Detect which cell encompasses the target text, then output its (X, Y) center coordinate. 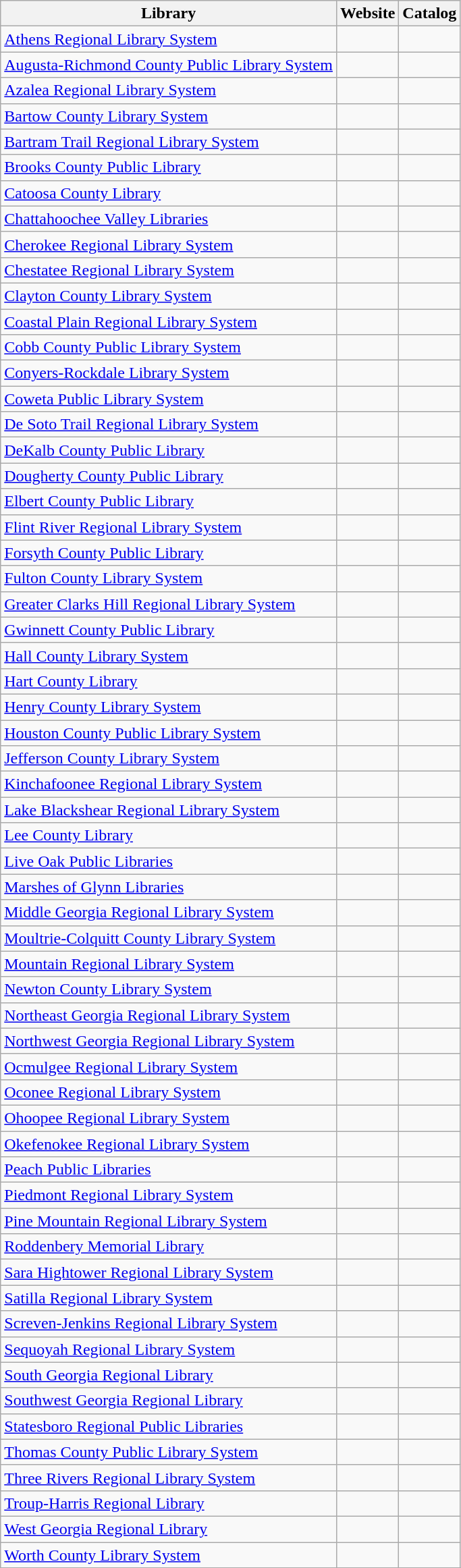
Chattahoochee Valley Libraries (169, 219)
Thomas County Public Library System (169, 1452)
Sara Hightower Regional Library System (169, 1272)
Elbert County Public Library (169, 502)
Jefferson County Library System (169, 759)
Moultrie-Colquitt County Library System (169, 938)
Sequoyah Regional Library System (169, 1349)
Ohoopee Regional Library System (169, 1118)
Northeast Georgia Regional Library System (169, 1015)
Chestatee Regional Library System (169, 270)
Website (367, 13)
Coastal Plain Regional Library System (169, 322)
Southwest Georgia Regional Library (169, 1401)
Kinchafoonee Regional Library System (169, 784)
Oconee Regional Library System (169, 1092)
Lee County Library (169, 836)
Bartram Trail Regional Library System (169, 142)
Augusta-Richmond County Public Library System (169, 65)
De Soto Trail Regional Library System (169, 425)
Greater Clarks Hill Regional Library System (169, 604)
Worth County Library System (169, 1555)
Marshes of Glynn Libraries (169, 887)
Three Rivers Regional Library System (169, 1478)
Conyers-Rockdale Library System (169, 373)
Pine Mountain Regional Library System (169, 1221)
Satilla Regional Library System (169, 1298)
Hall County Library System (169, 655)
Screven-Jenkins Regional Library System (169, 1324)
Brooks County Public Library (169, 167)
Fulton County Library System (169, 578)
Statesboro Regional Public Libraries (169, 1426)
Catoosa County Library (169, 193)
Catalog (429, 13)
Cherokee Regional Library System (169, 244)
Clayton County Library System (169, 296)
Coweta Public Library System (169, 399)
Flint River Regional Library System (169, 527)
Northwest Georgia Regional Library System (169, 1041)
Gwinnett County Public Library (169, 630)
Athens Regional Library System (169, 39)
Piedmont Regional Library System (169, 1195)
Forsyth County Public Library (169, 553)
Azalea Regional Library System (169, 90)
Henry County Library System (169, 707)
Okefenokee Regional Library System (169, 1144)
Hart County Library (169, 681)
Troup-Harris Regional Library (169, 1503)
DeKalb County Public Library (169, 450)
Ocmulgee Regional Library System (169, 1066)
West Georgia Regional Library (169, 1529)
Live Oak Public Libraries (169, 861)
Roddenbery Memorial Library (169, 1247)
Middle Georgia Regional Library System (169, 913)
Peach Public Libraries (169, 1170)
Dougherty County Public Library (169, 476)
Bartow County Library System (169, 116)
Lake Blackshear Regional Library System (169, 810)
South Georgia Regional Library (169, 1375)
Library (169, 13)
Newton County Library System (169, 990)
Houston County Public Library System (169, 732)
Mountain Regional Library System (169, 964)
Cobb County Public Library System (169, 348)
